Detect which cell encompasses the target text, then output its [x, y] center coordinate. 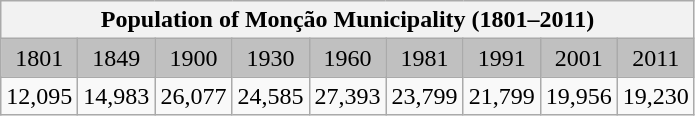
26,077 [194, 96]
19,230 [656, 96]
2001 [578, 58]
1900 [194, 58]
1981 [424, 58]
1801 [40, 58]
Population of Monção Municipality (1801–2011) [348, 20]
12,095 [40, 96]
1849 [116, 58]
14,983 [116, 96]
24,585 [270, 96]
1930 [270, 58]
1991 [502, 58]
27,393 [348, 96]
1960 [348, 58]
23,799 [424, 96]
21,799 [502, 96]
19,956 [578, 96]
2011 [656, 58]
